From the cell containing the given text, extract its center point as (x, y) coordinate. 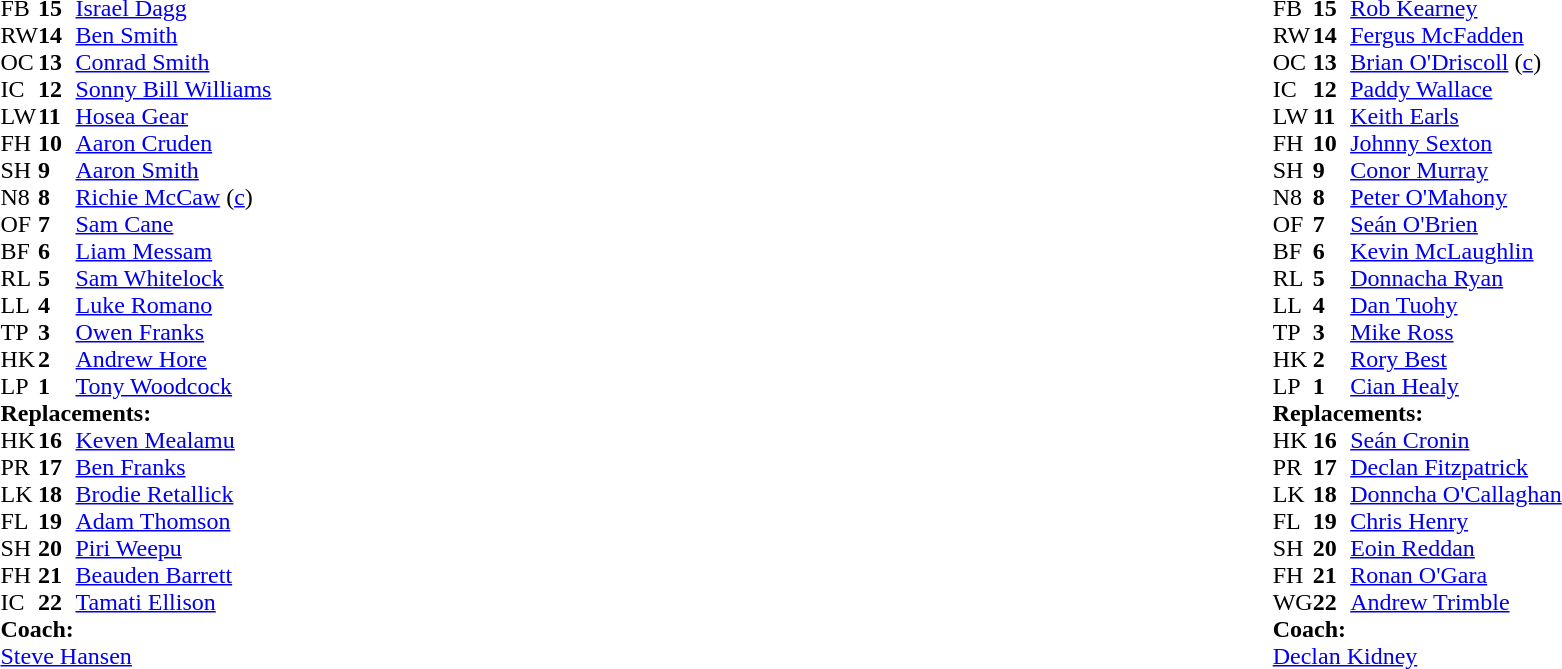
Ben Franks (174, 468)
Peter O'Mahony (1456, 198)
WG (1293, 602)
Aaron Cruden (174, 144)
Johnny Sexton (1456, 144)
Conor Murray (1456, 170)
Brian O'Driscoll (c) (1456, 62)
Adam Thomson (174, 522)
Aaron Smith (174, 170)
Liam Messam (174, 252)
Sam Cane (174, 224)
Brodie Retallick (174, 494)
Declan Fitzpatrick (1456, 468)
Donnacha Ryan (1456, 278)
Richie McCaw (c) (174, 198)
Donncha O'Callaghan (1456, 494)
Owen Franks (174, 332)
Steve Hansen (136, 656)
Tony Woodcock (174, 386)
Keith Earls (1456, 116)
Eoin Reddan (1456, 548)
Tamati Ellison (174, 602)
Sonny Bill Williams (174, 90)
Seán Cronin (1456, 440)
Andrew Trimble (1456, 602)
Piri Weepu (174, 548)
Chris Henry (1456, 522)
Fergus McFadden (1456, 36)
Keven Mealamu (174, 440)
Seán O'Brien (1456, 224)
Mike Ross (1456, 332)
Rory Best (1456, 360)
Sam Whitelock (174, 278)
Andrew Hore (174, 360)
Dan Tuohy (1456, 306)
Beauden Barrett (174, 576)
Paddy Wallace (1456, 90)
Cian Healy (1456, 386)
Ronan O'Gara (1456, 576)
Declan Kidney (1418, 656)
Kevin McLaughlin (1456, 252)
Luke Romano (174, 306)
Hosea Gear (174, 116)
Ben Smith (174, 36)
Conrad Smith (174, 62)
